Extract the [x, y] coordinate from the center of the cell holding the provided text.  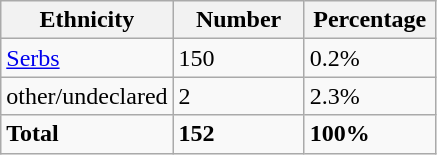
100% [370, 134]
Serbs [87, 58]
152 [238, 134]
0.2% [370, 58]
2 [238, 96]
other/undeclared [87, 96]
Percentage [370, 20]
Total [87, 134]
2.3% [370, 96]
Ethnicity [87, 20]
Number [238, 20]
150 [238, 58]
